Return (x, y) of the center of cell containing provided text 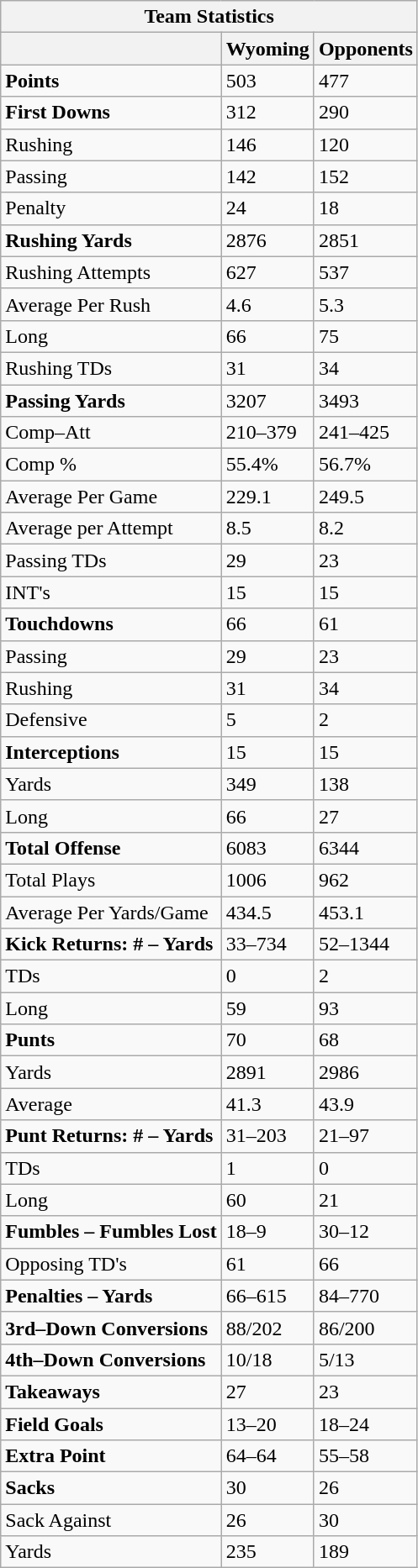
21 (365, 1200)
33–734 (267, 944)
189 (365, 1552)
962 (365, 880)
Punts (111, 1040)
Average Per Game (111, 497)
6083 (267, 848)
Rushing Attempts (111, 272)
Average Per Yards/Game (111, 912)
41.3 (267, 1104)
First Downs (111, 113)
4th–Down Conversions (111, 1360)
8.2 (365, 529)
2891 (267, 1072)
Field Goals (111, 1424)
249.5 (365, 497)
Average per Attempt (111, 529)
146 (267, 145)
Touchdowns (111, 624)
Average (111, 1104)
503 (267, 81)
Total Offense (111, 848)
Passing TDs (111, 560)
3493 (365, 401)
Comp % (111, 465)
Team Statistics (209, 17)
Takeaways (111, 1392)
55–58 (365, 1456)
Kick Returns: # – Yards (111, 944)
INT's (111, 592)
93 (365, 1008)
627 (267, 272)
Defensive (111, 720)
537 (365, 272)
Sacks (111, 1488)
Rushing Yards (111, 240)
5/13 (365, 1360)
55.4% (267, 465)
Total Plays (111, 880)
Opposing TD's (111, 1264)
8.5 (267, 529)
453.1 (365, 912)
3rd–Down Conversions (111, 1328)
120 (365, 145)
477 (365, 81)
241–425 (365, 433)
229.1 (267, 497)
152 (365, 176)
68 (365, 1040)
43.9 (365, 1104)
18 (365, 208)
235 (267, 1552)
210–379 (267, 433)
70 (267, 1040)
5.3 (365, 304)
30–12 (365, 1232)
59 (267, 1008)
1 (267, 1168)
Opponents (365, 49)
88/202 (267, 1328)
75 (365, 336)
3207 (267, 401)
Average Per Rush (111, 304)
60 (267, 1200)
5 (267, 720)
2851 (365, 240)
31–203 (267, 1136)
Extra Point (111, 1456)
52–1344 (365, 944)
Punt Returns: # – Yards (111, 1136)
2876 (267, 240)
142 (267, 176)
Fumbles – Fumbles Lost (111, 1232)
Penalties – Yards (111, 1296)
138 (365, 784)
Wyoming (267, 49)
Rushing TDs (111, 368)
290 (365, 113)
4.6 (267, 304)
6344 (365, 848)
66–615 (267, 1296)
Passing Yards (111, 401)
2986 (365, 1072)
Penalty (111, 208)
10/18 (267, 1360)
18–9 (267, 1232)
349 (267, 784)
1006 (267, 880)
84–770 (365, 1296)
86/200 (365, 1328)
312 (267, 113)
21–97 (365, 1136)
18–24 (365, 1424)
Interceptions (111, 752)
Comp–Att (111, 433)
Sack Against (111, 1520)
Points (111, 81)
13–20 (267, 1424)
434.5 (267, 912)
24 (267, 208)
56.7% (365, 465)
64–64 (267, 1456)
